Search for the cell housing the specified text and yield its [x, y] center coordinate. 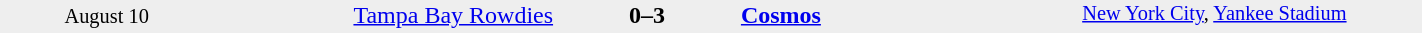
Tampa Bay Rowdies [384, 15]
August 10 [106, 16]
New York City, Yankee Stadium [1252, 16]
0–3 [648, 15]
Cosmos [910, 15]
